Return (X, Y) of the center of cell containing provided text 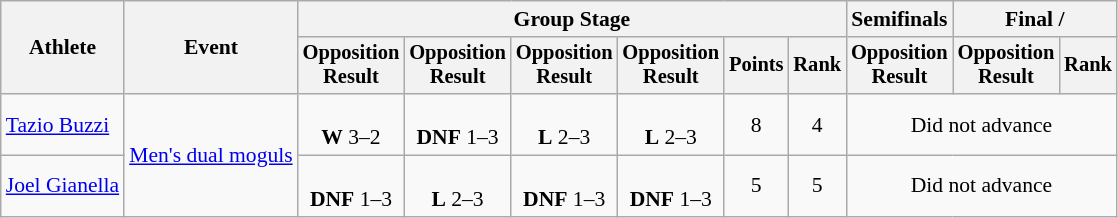
W 3–2 (352, 124)
Joel Gianella (62, 186)
Points (756, 66)
Semifinals (900, 19)
Event (211, 48)
Group Stage (572, 19)
4 (817, 124)
Athlete (62, 48)
Men's dual moguls (211, 155)
Tazio Buzzi (62, 124)
Final / (1035, 19)
8 (756, 124)
